Locate the cell with the specified text and output its (X, Y) center coordinate. 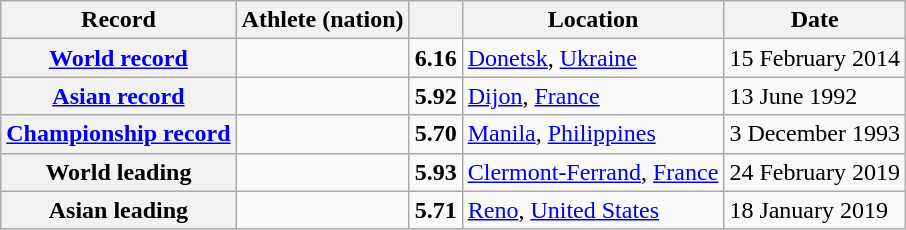
Donetsk, Ukraine (593, 58)
3 December 1993 (815, 134)
Clermont-Ferrand, France (593, 172)
5.70 (436, 134)
Championship record (118, 134)
World leading (118, 172)
24 February 2019 (815, 172)
Date (815, 20)
Asian record (118, 96)
Reno, United States (593, 210)
18 January 2019 (815, 210)
15 February 2014 (815, 58)
5.93 (436, 172)
13 June 1992 (815, 96)
5.71 (436, 210)
6.16 (436, 58)
World record (118, 58)
Location (593, 20)
Asian leading (118, 210)
Manila, Philippines (593, 134)
5.92 (436, 96)
Dijon, France (593, 96)
Record (118, 20)
Athlete (nation) (322, 20)
